Extract the (x, y) coordinate from the center of the cell holding the provided text.  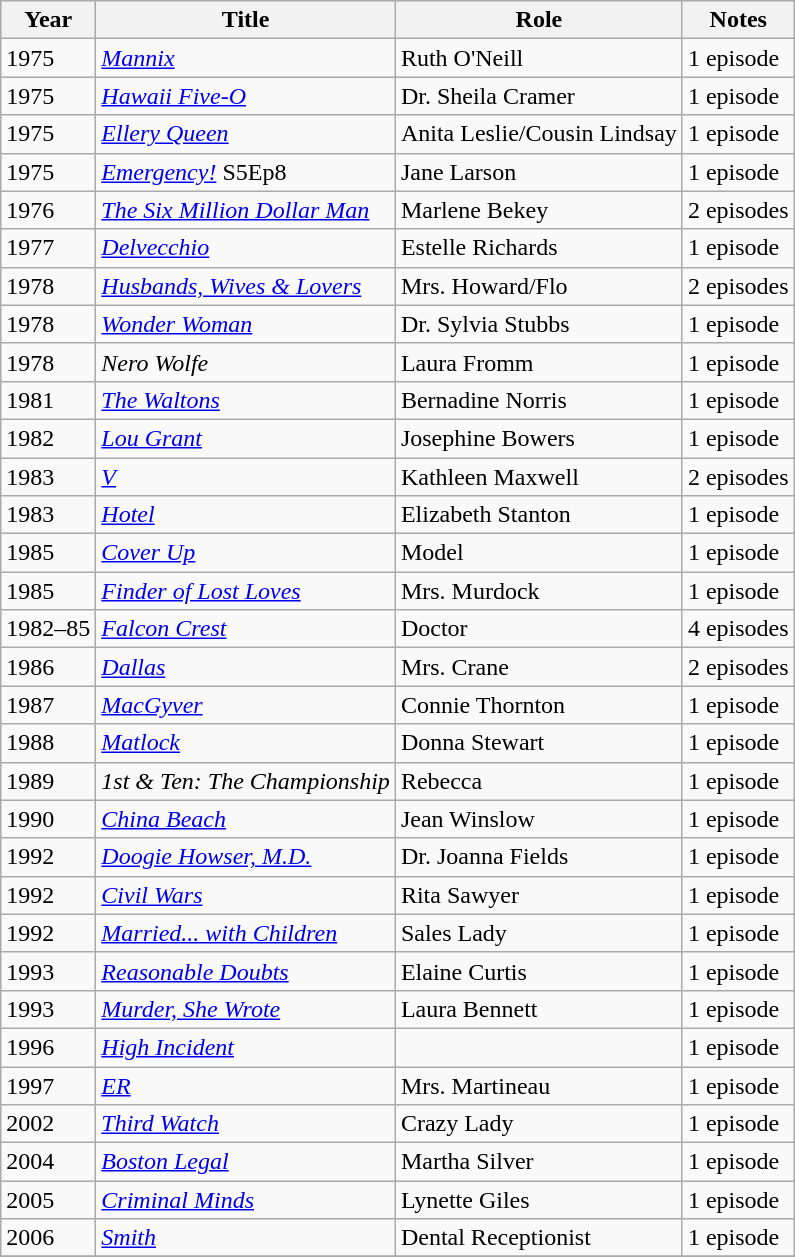
4 episodes (738, 629)
Kathleen Maxwell (538, 477)
Rebecca (538, 781)
Criminal Minds (246, 1200)
Role (538, 20)
Nero Wolfe (246, 362)
Falcon Crest (246, 629)
1st & Ten: The Championship (246, 781)
Ellery Queen (246, 134)
Connie Thornton (538, 705)
2005 (48, 1200)
2002 (48, 1124)
1982 (48, 438)
Lynette Giles (538, 1200)
Crazy Lady (538, 1124)
Year (48, 20)
Married... with Children (246, 933)
Laura Bennett (538, 1009)
Emergency! S5Ep8 (246, 172)
Sales Lady (538, 933)
Elaine Curtis (538, 971)
Boston Legal (246, 1162)
The Six Million Dollar Man (246, 210)
1987 (48, 705)
China Beach (246, 819)
High Incident (246, 1047)
Rita Sawyer (538, 895)
Dr. Sylvia Stubbs (538, 324)
Jean Winslow (538, 819)
Third Watch (246, 1124)
Finder of Lost Loves (246, 591)
Cover Up (246, 553)
Doctor (538, 629)
Murder, She Wrote (246, 1009)
Dallas (246, 667)
Bernadine Norris (538, 400)
Reasonable Doubts (246, 971)
Hotel (246, 515)
Husbands, Wives & Lovers (246, 286)
Mrs. Howard/Flo (538, 286)
1977 (48, 248)
Estelle Richards (538, 248)
Mrs. Murdock (538, 591)
ER (246, 1085)
Martha Silver (538, 1162)
Smith (246, 1238)
1982–85 (48, 629)
Donna Stewart (538, 743)
The Waltons (246, 400)
Anita Leslie/Cousin Lindsay (538, 134)
Laura Fromm (538, 362)
Hawaii Five-O (246, 96)
1976 (48, 210)
1989 (48, 781)
1988 (48, 743)
Ruth O'Neill (538, 58)
Lou Grant (246, 438)
1990 (48, 819)
Elizabeth Stanton (538, 515)
Josephine Bowers (538, 438)
Mrs. Martineau (538, 1085)
Jane Larson (538, 172)
Dr. Sheila Cramer (538, 96)
V (246, 477)
Dental Receptionist (538, 1238)
1986 (48, 667)
2006 (48, 1238)
Civil Wars (246, 895)
MacGyver (246, 705)
Mrs. Crane (538, 667)
Mannix (246, 58)
Doogie Howser, M.D. (246, 857)
2004 (48, 1162)
Dr. Joanna Fields (538, 857)
1996 (48, 1047)
Wonder Woman (246, 324)
Notes (738, 20)
Title (246, 20)
Matlock (246, 743)
1981 (48, 400)
Delvecchio (246, 248)
Marlene Bekey (538, 210)
1997 (48, 1085)
Model (538, 553)
